Capture the cell that displays the provided text and extract its (X, Y) central coordinate. 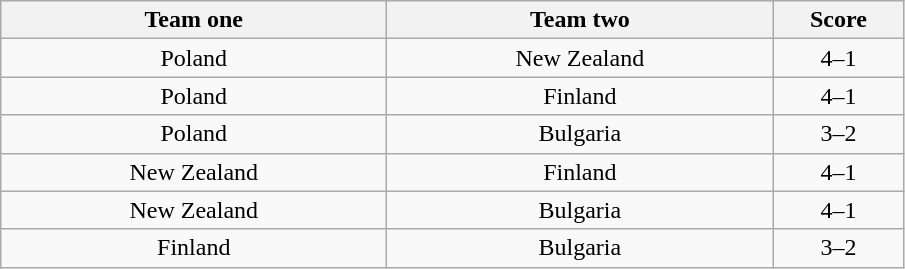
Team two (580, 20)
Score (838, 20)
Team one (194, 20)
